Capture the cell that displays the provided text and extract its (x, y) central coordinate. 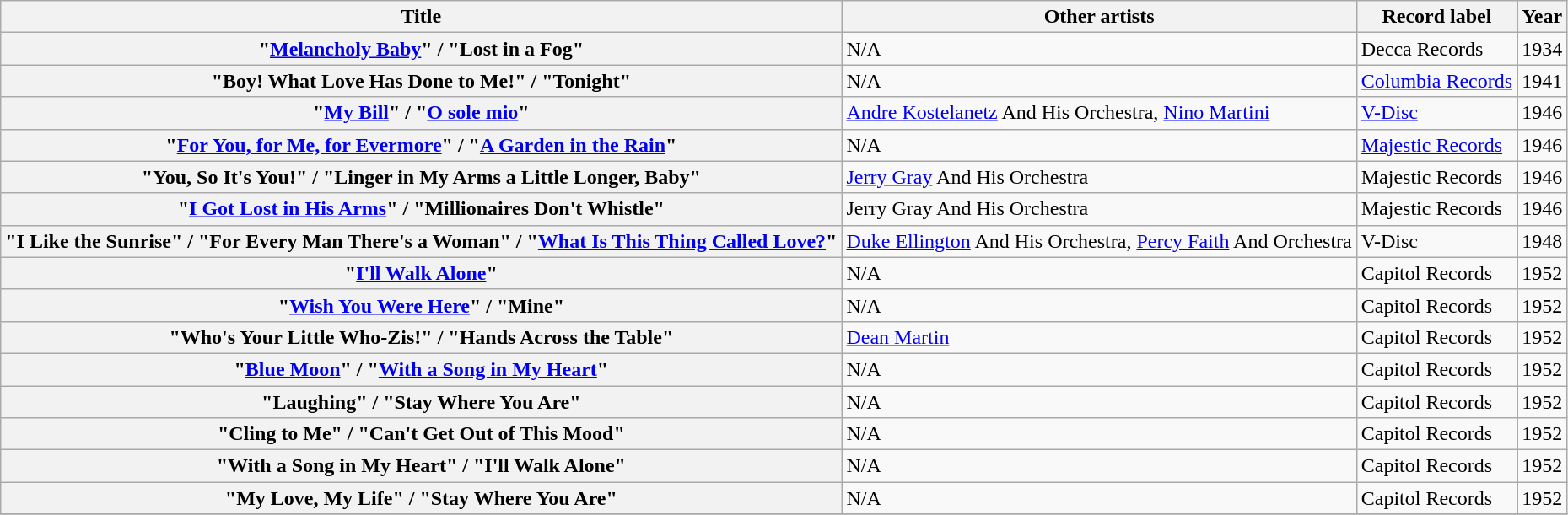
"I Got Lost in His Arms" / "Millionaires Don't Whistle" (422, 209)
Columbia Records (1436, 81)
"For You, for Me, for Evermore" / "A Garden in the Rain" (422, 145)
Andre Kostelanetz And His Orchestra, Nino Martini (1099, 113)
Other artists (1099, 17)
"With a Song in My Heart" / "I'll Walk Alone" (422, 466)
Year (1542, 17)
"I Like the Sunrise" / "For Every Man There's a Woman" / "What Is This Thing Called Love?" (422, 241)
"Who's Your Little Who-Zis!" / "Hands Across the Table" (422, 337)
Title (422, 17)
Decca Records (1436, 49)
"Cling to Me" / "Can't Get Out of This Mood" (422, 434)
"My Love, My Life" / "Stay Where You Are" (422, 498)
"Wish You Were Here" / "Mine" (422, 305)
"My Bill" / "O sole mio" (422, 113)
Record label (1436, 17)
1941 (1542, 81)
Dean Martin (1099, 337)
"Laughing" / "Stay Where You Are" (422, 402)
Duke Ellington And His Orchestra, Percy Faith And Orchestra (1099, 241)
"Blue Moon" / "With a Song in My Heart" (422, 369)
"I'll Walk Alone" (422, 273)
"Boy! What Love Has Done to Me!" / "Tonight" (422, 81)
1934 (1542, 49)
"Melancholy Baby" / "Lost in a Fog" (422, 49)
"You, So It's You!" / "Linger in My Arms a Little Longer, Baby" (422, 177)
1948 (1542, 241)
